Locate the cell with the specified text and output its (X, Y) center coordinate. 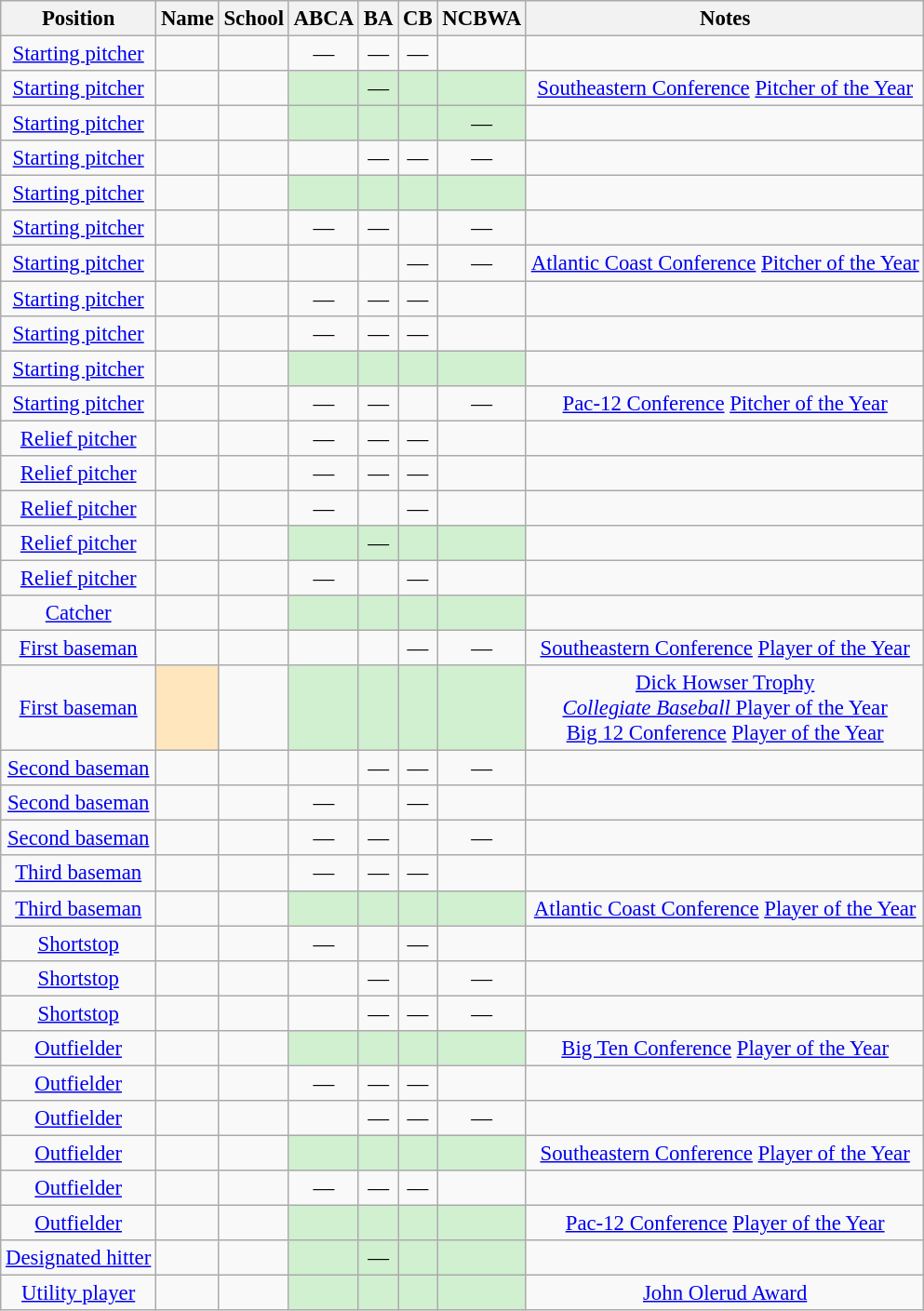
Southeastern Conference Pitcher of the Year (725, 88)
Name (188, 19)
BA (378, 19)
John Olerud Award (725, 1293)
Big Ten Conference Player of the Year (725, 1049)
Utility player (78, 1293)
Pac-12 Conference Pitcher of the Year (725, 403)
Notes (725, 19)
ABCA (324, 19)
Catcher (78, 613)
Dick Howser Trophy Collegiate Baseball Player of the Year Big 12 Conference Player of the Year (725, 708)
Pac-12 Conference Player of the Year (725, 1224)
Atlantic Coast Conference Pitcher of the Year (725, 263)
School (253, 19)
Atlantic Coast Conference Player of the Year (725, 908)
Position (78, 19)
Designated hitter (78, 1258)
CB (418, 19)
NCBWA (482, 19)
